Scan for the cell matching the given text and deliver its (X, Y) coordinate at center. 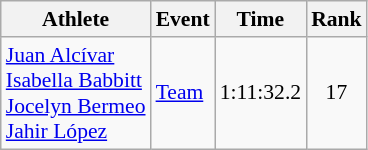
Event (183, 19)
Athlete (76, 19)
Time (260, 19)
1:11:32.2 (260, 93)
Rank (336, 19)
Juan AlcívarIsabella BabbittJocelyn BermeoJahir López (76, 93)
17 (336, 93)
Team (183, 93)
